Detect which cell encompasses the target text, then output its (X, Y) center coordinate. 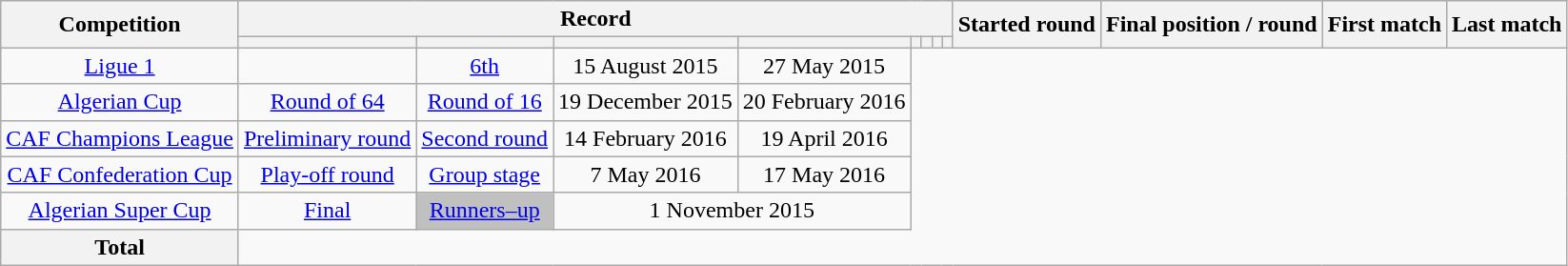
Preliminary round (327, 138)
Second round (485, 138)
Started round (1027, 25)
14 February 2016 (646, 138)
Group stage (485, 174)
Algerian Super Cup (120, 211)
Ligue 1 (120, 66)
CAF Champions League (120, 138)
Competition (120, 25)
Total (120, 247)
Algerian Cup (120, 102)
First match (1384, 25)
19 April 2016 (824, 138)
Final position / round (1212, 25)
19 December 2015 (646, 102)
1 November 2015 (732, 211)
20 February 2016 (824, 102)
Play-off round (327, 174)
27 May 2015 (824, 66)
17 May 2016 (824, 174)
Record (595, 19)
Runners–up (485, 211)
Last match (1507, 25)
15 August 2015 (646, 66)
6th (485, 66)
7 May 2016 (646, 174)
Round of 64 (327, 102)
CAF Confederation Cup (120, 174)
Final (327, 211)
Round of 16 (485, 102)
